Provide the [x, y] coordinate of the cell's center where the given text is located.  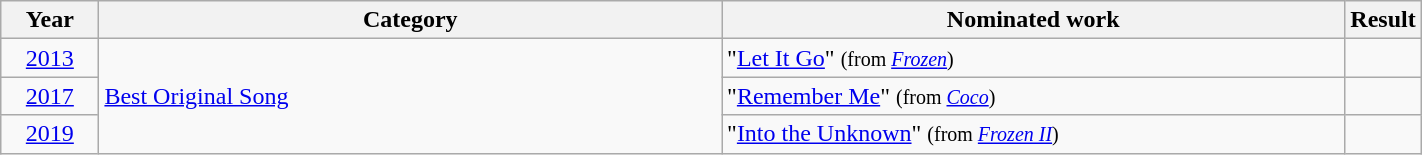
"Into the Unknown" (from Frozen II) [1034, 134]
2019 [50, 134]
2017 [50, 96]
Result [1383, 20]
Year [50, 20]
"Let It Go" (from Frozen) [1034, 58]
Category [410, 20]
2013 [50, 58]
Nominated work [1034, 20]
Best Original Song [410, 96]
"Remember Me" (from Coco) [1034, 96]
